Detect which cell encompasses the target text, then output its [x, y] center coordinate. 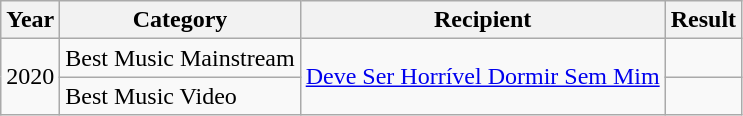
Category [180, 20]
Year [30, 20]
2020 [30, 77]
Result [703, 20]
Best Music Mainstream [180, 58]
Best Music Video [180, 96]
Recipient [482, 20]
Deve Ser Horrível Dormir Sem Mim [482, 77]
